Locate the cell with the specified text and output its [x, y] center coordinate. 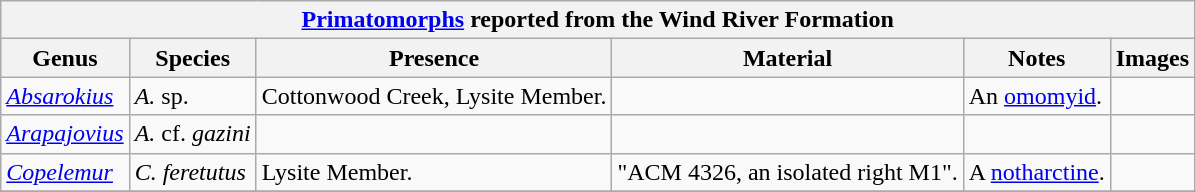
Arapajovius [65, 134]
"ACM 4326, an isolated right M1". [788, 172]
Images [1152, 58]
A notharctine. [1036, 172]
Cottonwood Creek, Lysite Member. [434, 96]
Primatomorphs reported from the Wind River Formation [598, 20]
Absarokius [65, 96]
Notes [1036, 58]
Presence [434, 58]
Lysite Member. [434, 172]
Material [788, 58]
Copelemur [65, 172]
C. feretutus [192, 172]
A. cf. gazini [192, 134]
Genus [65, 58]
Species [192, 58]
A. sp. [192, 96]
An omomyid. [1036, 96]
